Locate the cell with the specified text and output its (X, Y) center coordinate. 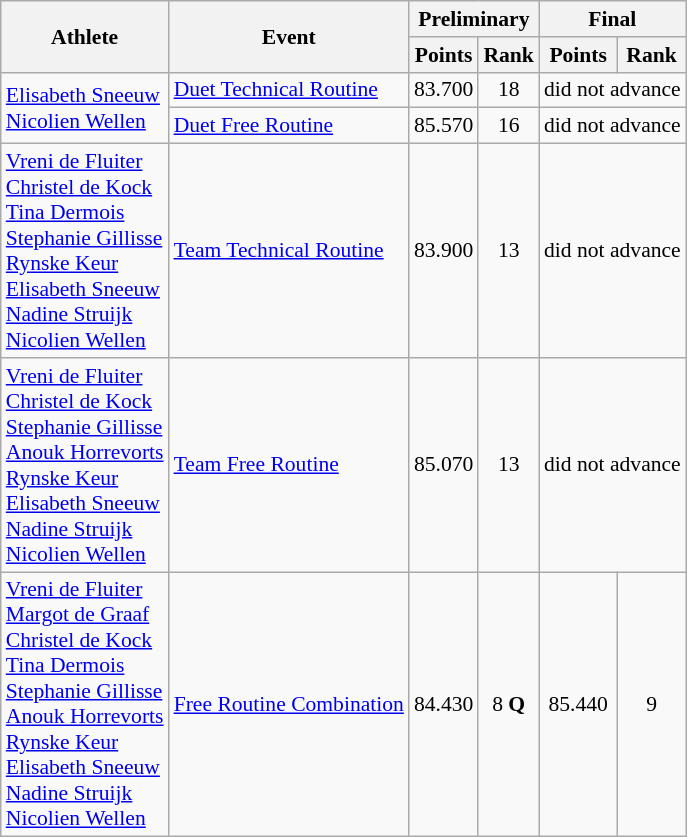
Team Free Routine (289, 465)
Elisabeth SneeuwNicolien Wellen (85, 108)
Preliminary (474, 19)
8 Q (508, 704)
85.570 (444, 126)
Vreni de FluiterChristel de KockTina DermoisStephanie GillisseRynske KeurElisabeth SneeuwNadine StruijkNicolien Wellen (85, 251)
84.430 (444, 704)
83.700 (444, 90)
Free Routine Combination (289, 704)
16 (508, 126)
Duet Free Routine (289, 126)
Duet Technical Routine (289, 90)
18 (508, 90)
Event (289, 36)
Athlete (85, 36)
Vreni de FluiterMargot de GraafChristel de KockTina DermoisStephanie GillisseAnouk HorrevortsRynske KeurElisabeth SneeuwNadine StruijkNicolien Wellen (85, 704)
Team Technical Routine (289, 251)
85.070 (444, 465)
Vreni de FluiterChristel de KockStephanie GillisseAnouk HorrevortsRynske KeurElisabeth SneeuwNadine StruijkNicolien Wellen (85, 465)
9 (651, 704)
83.900 (444, 251)
Final (612, 19)
85.440 (578, 704)
